Provide the [x, y] coordinate of the cell's center where the given text is located.  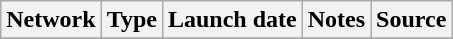
Type [132, 20]
Launch date [232, 20]
Network [51, 20]
Source [412, 20]
Notes [336, 20]
